From the cell containing the given text, extract its center point as [X, Y] coordinate. 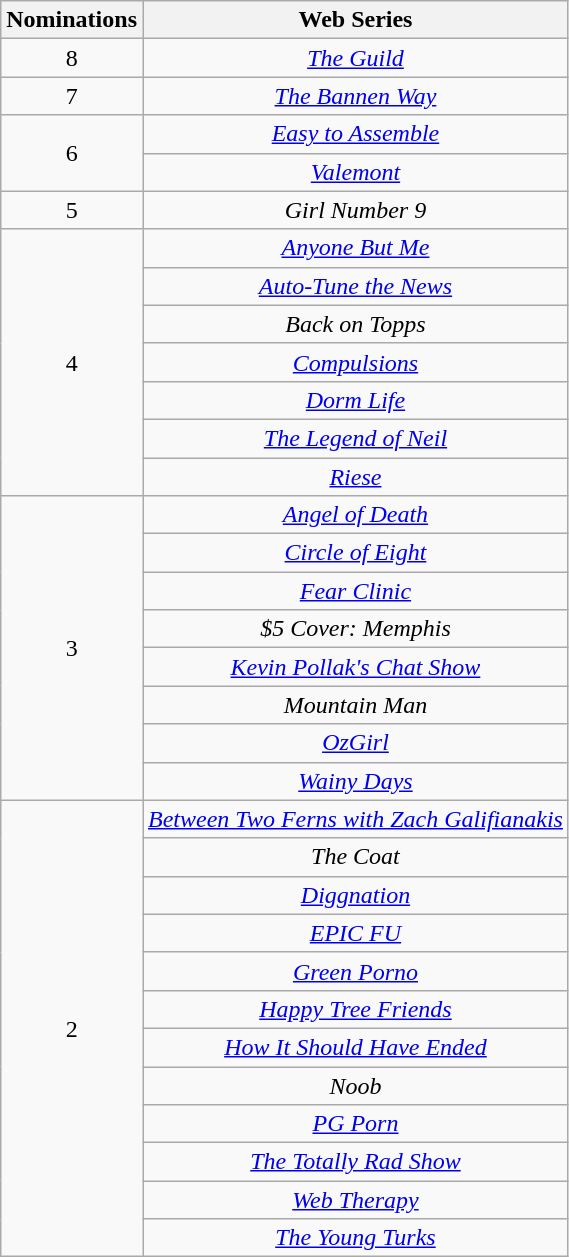
Fear Clinic [355, 591]
$5 Cover: Memphis [355, 629]
Web Series [355, 20]
Noob [355, 1085]
3 [72, 648]
Between Two Ferns with Zach Galifianakis [355, 819]
Angel of Death [355, 515]
Nominations [72, 20]
PG Porn [355, 1124]
Green Porno [355, 971]
7 [72, 96]
5 [72, 210]
Circle of Eight [355, 553]
Mountain Man [355, 705]
Happy Tree Friends [355, 1009]
Dorm Life [355, 400]
The Totally Rad Show [355, 1162]
EPIC FU [355, 933]
The Coat [355, 857]
Compulsions [355, 362]
Easy to Assemble [355, 134]
4 [72, 362]
The Legend of Neil [355, 438]
How It Should Have Ended [355, 1047]
8 [72, 58]
Wainy Days [355, 781]
The Young Turks [355, 1238]
Anyone But Me [355, 248]
Valemont [355, 172]
The Bannen Way [355, 96]
Auto-Tune the News [355, 286]
6 [72, 153]
2 [72, 1028]
Riese [355, 477]
The Guild [355, 58]
Web Therapy [355, 1200]
OzGirl [355, 743]
Kevin Pollak's Chat Show [355, 667]
Diggnation [355, 895]
Back on Topps [355, 324]
Girl Number 9 [355, 210]
